Find where the given text appears and provide that cell's center as [X, Y] coordinate. 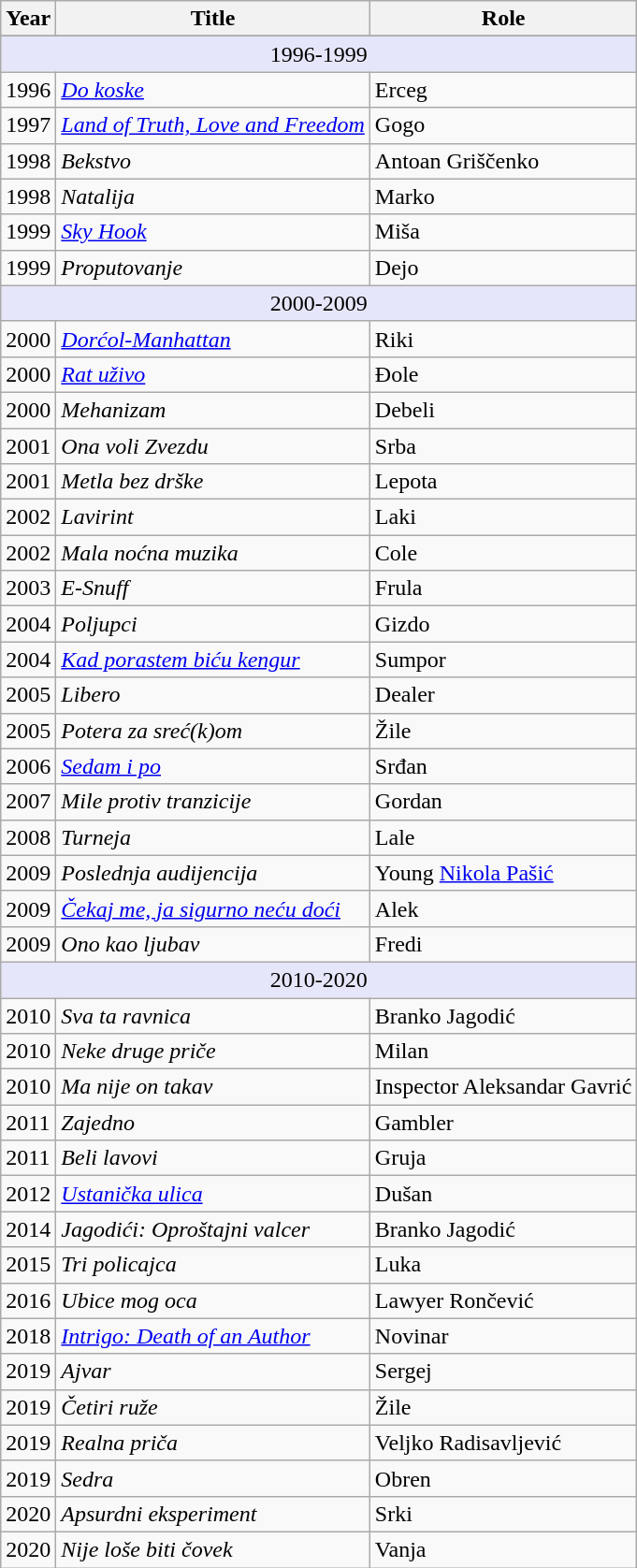
Land of Truth, Love and Freedom [213, 125]
Vanja [503, 1549]
Obren [503, 1478]
Milan [503, 1052]
Poslednja audijencija [213, 873]
Young Nikola Pašić [503, 873]
Gordan [503, 802]
Mile protiv tranzicije [213, 802]
Do koske [213, 90]
Role [503, 19]
Fredi [503, 944]
2012 [28, 1194]
1996-1999 [319, 54]
2008 [28, 837]
2007 [28, 802]
Tri policajca [213, 1265]
Ono kao ljubav [213, 944]
Bekstvo [213, 161]
Sva ta ravnica [213, 1015]
Lepota [503, 482]
Laki [503, 517]
Kad porastem biću kengur [213, 660]
Sumpor [503, 660]
Srba [503, 446]
Mehanizam [213, 410]
Sedam i po [213, 766]
Sky Hook [213, 232]
Dušan [503, 1194]
Proputovanje [213, 268]
Sedra [213, 1478]
Ma nije on takav [213, 1087]
Gambler [503, 1123]
Apsurdni eksperiment [213, 1514]
Srđan [503, 766]
Čekaj me, ja sigurno neću doći [213, 908]
Sergej [503, 1372]
Gizdo [503, 624]
1997 [28, 125]
Turneja [213, 837]
Title [213, 19]
2016 [28, 1300]
Antoan Griščenko [503, 161]
Potera za sreć(k)om [213, 731]
2006 [28, 766]
Cole [503, 553]
2003 [28, 588]
Gruja [503, 1158]
Đole [503, 374]
Jagodići: Oproštajni valcer [213, 1229]
Year [28, 19]
2015 [28, 1265]
Ajvar [213, 1372]
Četiri ruže [213, 1407]
Erceg [503, 90]
Natalija [213, 196]
Zajedno [213, 1123]
Gogo [503, 125]
Neke druge priče [213, 1052]
Beli lavovi [213, 1158]
Lale [503, 837]
2014 [28, 1229]
Lavirint [213, 517]
Poljupci [213, 624]
Ona voli Zvezdu [213, 446]
2018 [28, 1336]
Dejo [503, 268]
E-Snuff [213, 588]
Alek [503, 908]
1996 [28, 90]
Intrigo: Death of an Author [213, 1336]
Metla bez drške [213, 482]
Ubice mog oca [213, 1300]
Rat uživo [213, 374]
Mala noćna muzika [213, 553]
Inspector Aleksandar Gavrić [503, 1087]
Marko [503, 196]
Srki [503, 1514]
Novinar [503, 1336]
Frula [503, 588]
Luka [503, 1265]
Miša [503, 232]
Debeli [503, 410]
Ustanička ulica [213, 1194]
Nije loše biti čovek [213, 1549]
Dorćol-Manhattan [213, 339]
Riki [503, 339]
2010-2020 [319, 980]
Lawyer Rončević [503, 1300]
2000-2009 [319, 303]
Veljko Radisavljević [503, 1443]
Realna priča [213, 1443]
Libero [213, 695]
Dealer [503, 695]
